Pinpoint the cell where the given text exists, returning its [X, Y] midpoint coordinate. 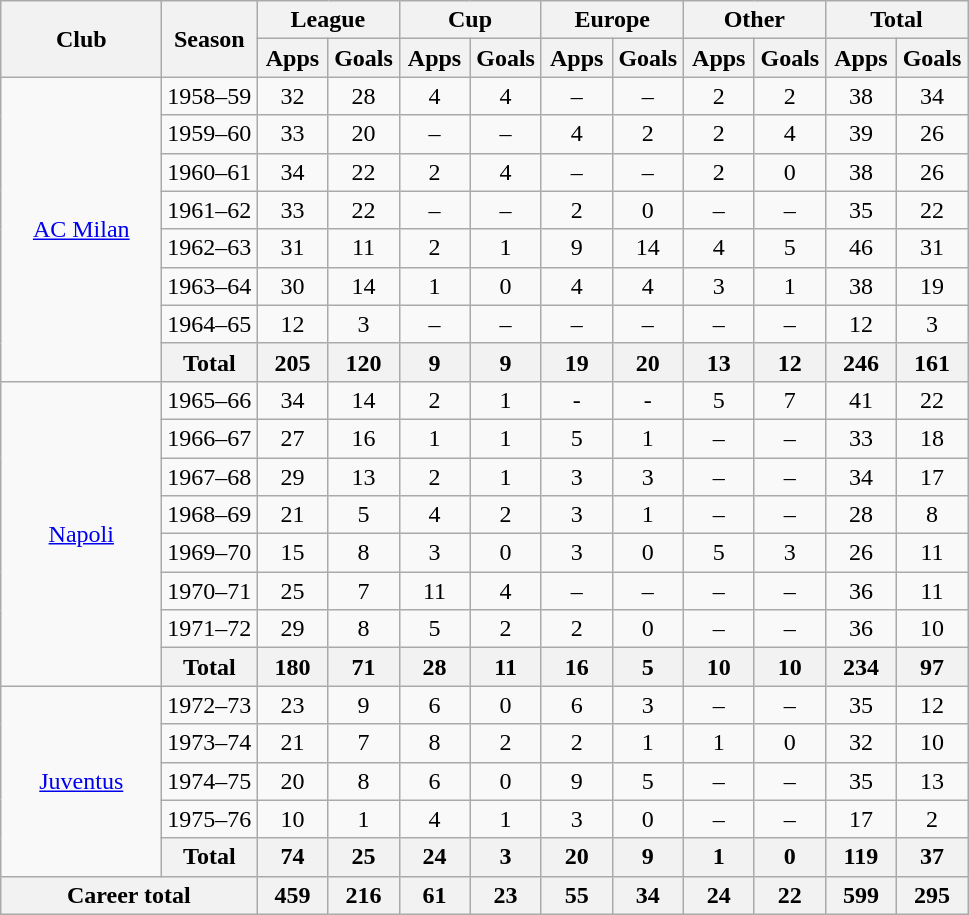
119 [860, 857]
459 [292, 895]
46 [860, 248]
27 [292, 438]
55 [576, 895]
1966–67 [210, 438]
Juventus [82, 781]
Napoli [82, 533]
205 [292, 362]
161 [932, 362]
1969–70 [210, 553]
Club [82, 39]
1970–71 [210, 591]
1967–68 [210, 477]
1958–59 [210, 96]
216 [364, 895]
295 [932, 895]
234 [860, 667]
1964–65 [210, 324]
1968–69 [210, 515]
AC Milan [82, 229]
Season [210, 39]
1975–76 [210, 819]
599 [860, 895]
1962–63 [210, 248]
246 [860, 362]
61 [434, 895]
18 [932, 438]
1965–66 [210, 400]
39 [860, 134]
1960–61 [210, 172]
Career total [129, 895]
74 [292, 857]
1963–64 [210, 286]
41 [860, 400]
97 [932, 667]
180 [292, 667]
1974–75 [210, 781]
Other [754, 20]
15 [292, 553]
1959–60 [210, 134]
37 [932, 857]
1971–72 [210, 629]
League [328, 20]
1972–73 [210, 705]
1961–62 [210, 210]
120 [364, 362]
30 [292, 286]
Europe [612, 20]
71 [364, 667]
1973–74 [210, 743]
Cup [470, 20]
